Identify which cell holds the provided text, then report its [x, y] central coordinate. 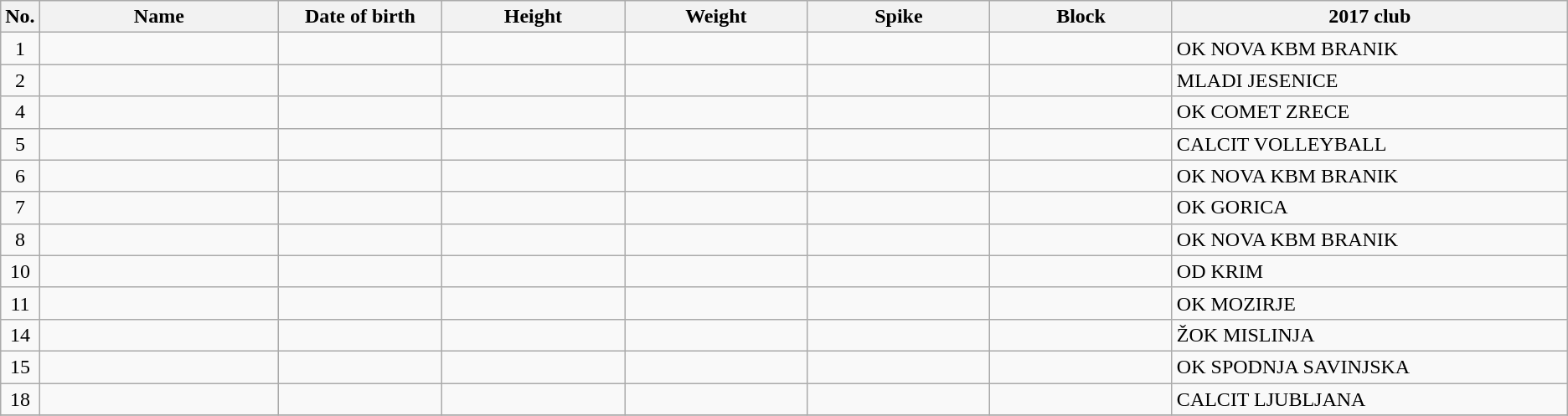
4 [20, 112]
OK COMET ZRECE [1369, 112]
No. [20, 17]
OK GORICA [1369, 208]
Weight [717, 17]
15 [20, 367]
14 [20, 335]
CALCIT LJUBLJANA [1369, 399]
MLADI JESENICE [1369, 80]
2 [20, 80]
2017 club [1369, 17]
11 [20, 303]
Height [533, 17]
OD KRIM [1369, 271]
1 [20, 49]
7 [20, 208]
OK MOZIRJE [1369, 303]
5 [20, 144]
6 [20, 176]
8 [20, 239]
Date of birth [360, 17]
Block [1081, 17]
ŽOK MISLINJA [1369, 335]
10 [20, 271]
18 [20, 399]
CALCIT VOLLEYBALL [1369, 144]
Spike [899, 17]
OK SPODNJA SAVINJSKA [1369, 367]
Name [159, 17]
